Search for the cell housing the specified text and yield its (X, Y) center coordinate. 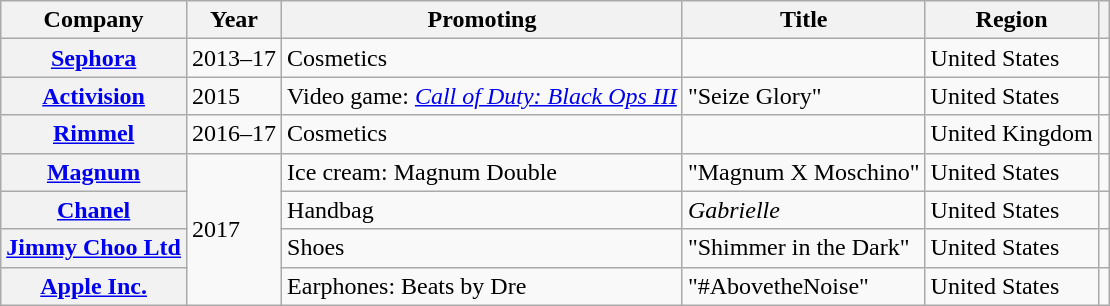
Earphones: Beats by Dre (482, 286)
"Magnum X Moschino" (804, 172)
Jimmy Choo Ltd (94, 248)
United Kingdom (1012, 134)
Title (804, 20)
2017 (234, 229)
Shoes (482, 248)
Magnum (94, 172)
Video game: Call of Duty: Black Ops III (482, 96)
"#AbovetheNoise" (804, 286)
Handbag (482, 210)
Gabrielle (804, 210)
Sephora (94, 58)
"Seize Glory" (804, 96)
Promoting (482, 20)
Ice cream: Magnum Double (482, 172)
Rimmel (94, 134)
Company (94, 20)
Year (234, 20)
2016–17 (234, 134)
2013–17 (234, 58)
Activision (94, 96)
Chanel (94, 210)
Region (1012, 20)
Apple Inc. (94, 286)
2015 (234, 96)
"Shimmer in the Dark" (804, 248)
